Pinpoint the cell where the given text exists, returning its [X, Y] midpoint coordinate. 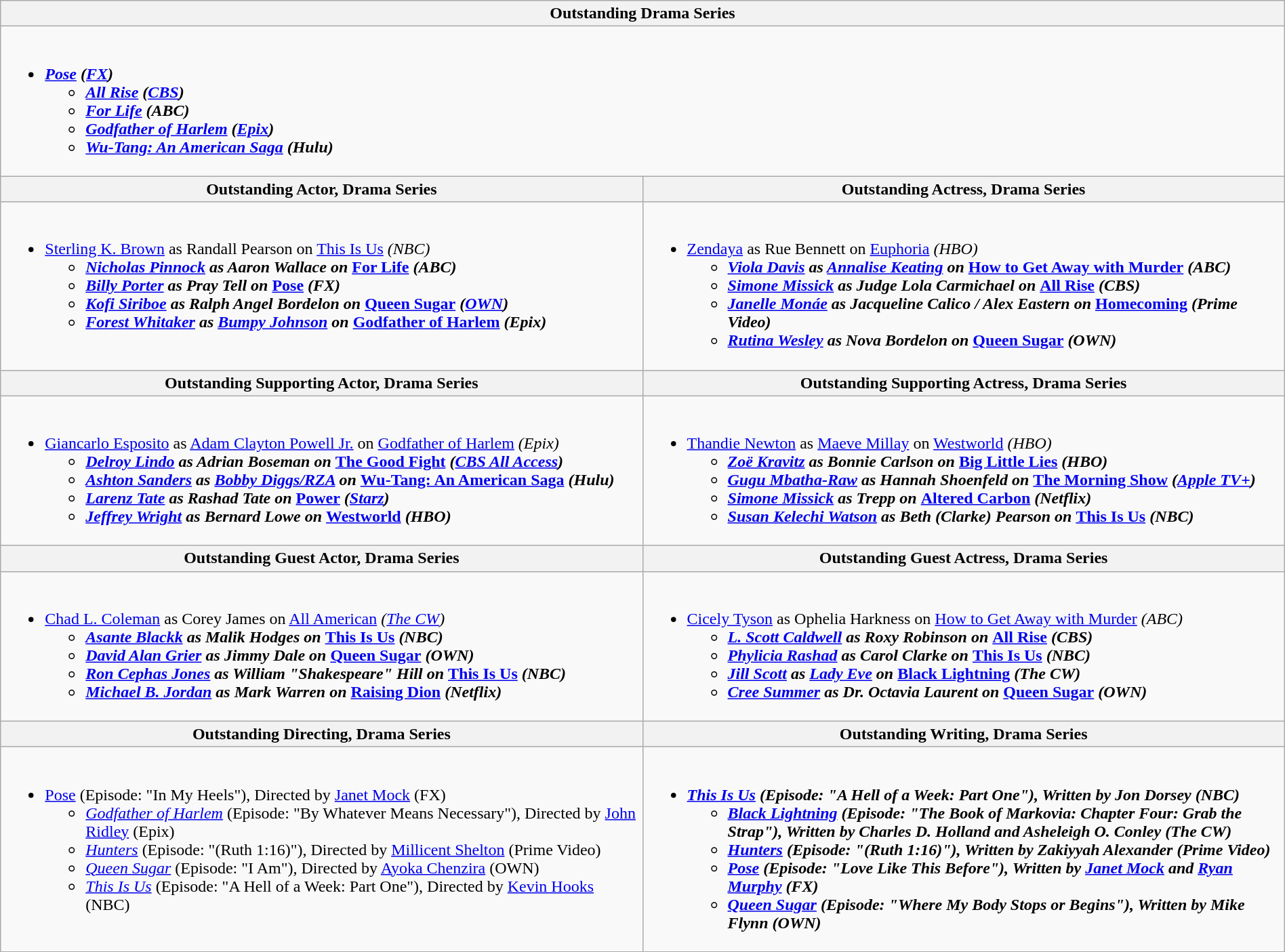
Outstanding Guest Actor, Drama Series [321, 558]
Outstanding Supporting Actress, Drama Series [964, 383]
Outstanding Guest Actress, Drama Series [964, 558]
Outstanding Actor, Drama Series [321, 189]
Outstanding Drama Series [642, 14]
Outstanding Directing, Drama Series [321, 734]
Outstanding Supporting Actor, Drama Series [321, 383]
Outstanding Actress, Drama Series [964, 189]
Pose (FX)All Rise (CBS)For Life (ABC)Godfather of Harlem (Epix)Wu-Tang: An American Saga (Hulu) [642, 102]
Outstanding Writing, Drama Series [964, 734]
